Provide the [X, Y] coordinate of the cell's center where the given text is located.  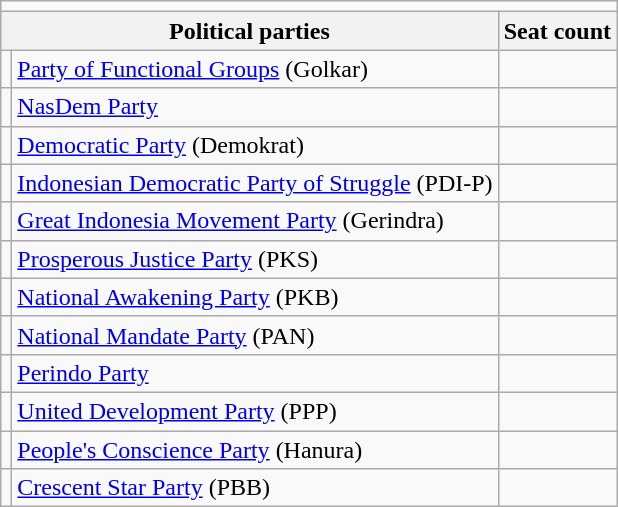
Prosperous Justice Party (PKS) [255, 259]
Perindo Party [255, 373]
National Awakening Party (PKB) [255, 297]
Great Indonesia Movement Party (Gerindra) [255, 221]
Crescent Star Party (PBB) [255, 488]
National Mandate Party (PAN) [255, 335]
Political parties [250, 31]
People's Conscience Party (Hanura) [255, 449]
NasDem Party [255, 107]
Indonesian Democratic Party of Struggle (PDI-P) [255, 183]
Seat count [557, 31]
United Development Party (PPP) [255, 411]
Party of Functional Groups (Golkar) [255, 69]
Democratic Party (Demokrat) [255, 145]
